Find where the given text appears and provide that cell's center as (x, y) coordinate. 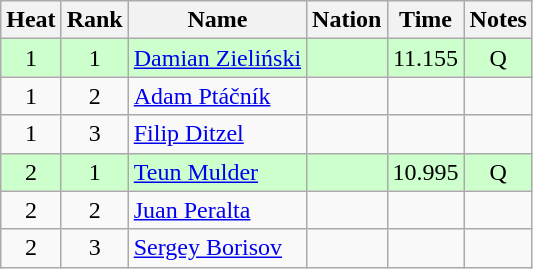
Nation (347, 20)
10.995 (426, 172)
11.155 (426, 58)
Damian Zieliński (217, 58)
Juan Peralta (217, 210)
Sergey Borisov (217, 248)
Name (217, 20)
Adam Ptáčník (217, 96)
Notes (498, 20)
Filip Ditzel (217, 134)
Heat (31, 20)
Time (426, 20)
Rank (94, 20)
Teun Mulder (217, 172)
